Detect which cell encompasses the target text, then output its [x, y] center coordinate. 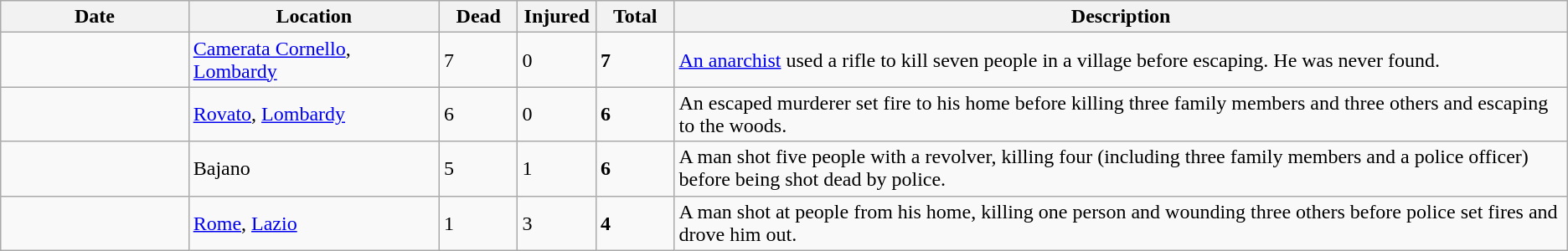
4 [635, 223]
An escaped murderer set fire to his home before killing three family members and three others and escaping to the woods. [1121, 114]
Total [635, 17]
Location [313, 17]
Injured [557, 17]
A man shot at people from his home, killing one person and wounding three others before police set fires and drove him out. [1121, 223]
A man shot five people with a revolver, killing four (including three family members and a police officer) before being shot dead by police. [1121, 169]
3 [557, 223]
Rovato, Lombardy [313, 114]
Dead [478, 17]
Camerata Cornello, Lombardy [313, 60]
Date [95, 17]
Bajano [313, 169]
Rome, Lazio [313, 223]
Description [1121, 17]
An anarchist used a rifle to kill seven people in a village before escaping. He was never found. [1121, 60]
5 [478, 169]
